For the text-containing cell, return its midpoint in (x, y) coordinate format. 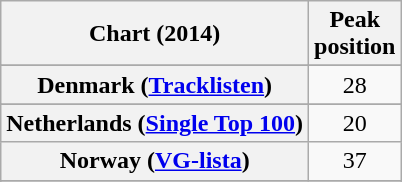
Chart (2014) (155, 34)
Netherlands (Single Top 100) (155, 123)
Peakposition (355, 34)
37 (355, 161)
Norway (VG-lista) (155, 161)
Denmark (Tracklisten) (155, 85)
28 (355, 85)
20 (355, 123)
